Detect which cell encompasses the target text, then output its (X, Y) center coordinate. 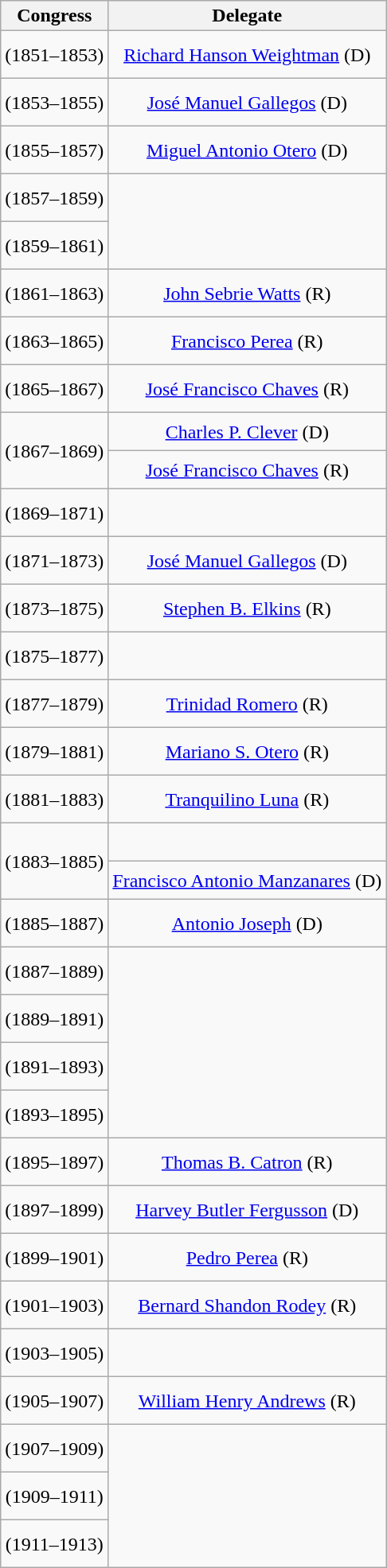
Stephen B. Elkins (R) (247, 609)
Francisco Perea (R) (247, 341)
Congress (54, 16)
Charles P. Clever (D) (247, 432)
Thomas B. Catron (R) (247, 1162)
(1879–1881) (54, 752)
(1865–1867) (54, 389)
Miguel Antonio Otero (D) (247, 150)
Delegate (247, 16)
(1903–1905) (54, 1353)
(1873–1875) (54, 609)
(1911–1913) (54, 1544)
(1897–1899) (54, 1210)
(1901–1903) (54, 1305)
(1895–1897) (54, 1162)
(1869–1871) (54, 513)
(1905–1907) (54, 1401)
(1885–1887) (54, 924)
Tranquilino Luna (R) (247, 800)
Pedro Perea (R) (247, 1258)
(1883–1885) (54, 862)
(1889–1891) (54, 1019)
Antonio Joseph (D) (247, 924)
(1899–1901) (54, 1258)
(1893–1895) (54, 1115)
Francisco Antonio Manzanares (D) (247, 881)
(1881–1883) (54, 800)
Trinidad Romero (R) (247, 704)
(1867–1869) (54, 451)
(1863–1865) (54, 341)
(1851–1853) (54, 55)
(1887–1889) (54, 971)
(1853–1855) (54, 103)
Richard Hanson Weightman (D) (247, 55)
Bernard Shandon Rodey (R) (247, 1305)
(1909–1911) (54, 1496)
(1907–1909) (54, 1449)
(1861–1863) (54, 294)
Harvey Butler Fergusson (D) (247, 1210)
Mariano S. Otero (R) (247, 752)
(1857–1859) (54, 198)
(1859–1861) (54, 246)
(1891–1893) (54, 1067)
(1877–1879) (54, 704)
(1871–1873) (54, 561)
(1875–1877) (54, 656)
William Henry Andrews (R) (247, 1401)
(1855–1857) (54, 150)
John Sebrie Watts (R) (247, 294)
